Pinpoint the cell where the given text exists, returning its (x, y) midpoint coordinate. 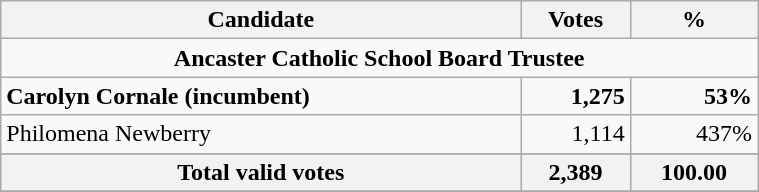
53% (694, 96)
Philomena Newberry (261, 134)
Ancaster Catholic School Board Trustee (380, 58)
Candidate (261, 20)
Total valid votes (261, 172)
2,389 (576, 172)
% (694, 20)
1,275 (576, 96)
437% (694, 134)
100.00 (694, 172)
Carolyn Cornale (incumbent) (261, 96)
Votes (576, 20)
1,114 (576, 134)
